Return the (X, Y) coordinate for the center point of the cell that contains the specified text.  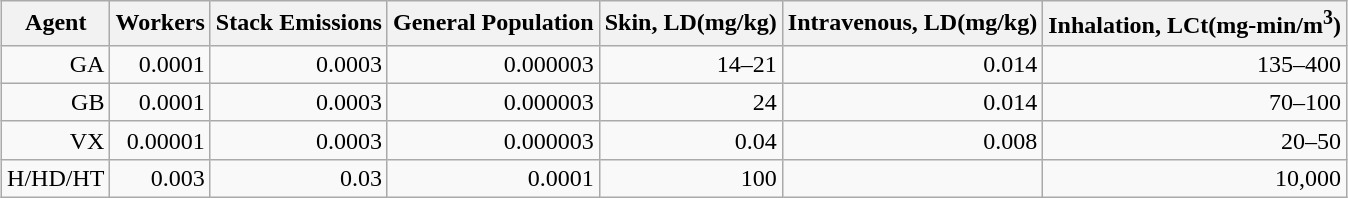
Workers (160, 24)
Agent (56, 24)
VX (56, 140)
0.008 (912, 140)
Intravenous, LD(mg/kg) (912, 24)
135–400 (1195, 64)
General Population (493, 24)
0.00001 (160, 140)
GA (56, 64)
0.03 (298, 178)
24 (690, 102)
100 (690, 178)
10,000 (1195, 178)
GB (56, 102)
70–100 (1195, 102)
Inhalation, LCt(mg-min/m3) (1195, 24)
Skin, LD(mg/kg) (690, 24)
Stack Emissions (298, 24)
20–50 (1195, 140)
H/HD/HT (56, 178)
14–21 (690, 64)
0.003 (160, 178)
0.04 (690, 140)
